Pinpoint the cell where the given text exists, returning its (X, Y) midpoint coordinate. 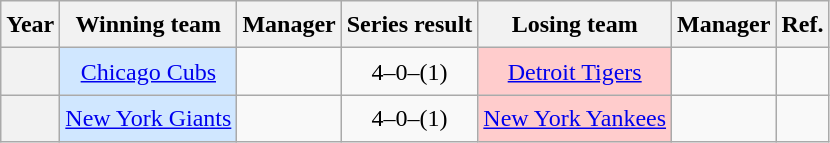
Winning team (148, 24)
New York Giants (148, 118)
Year (30, 24)
Detroit Tigers (575, 72)
Ref. (802, 24)
Chicago Cubs (148, 72)
New York Yankees (575, 118)
Losing team (575, 24)
Series result (410, 24)
